Scan for the cell matching the given text and deliver its [x, y] coordinate at center. 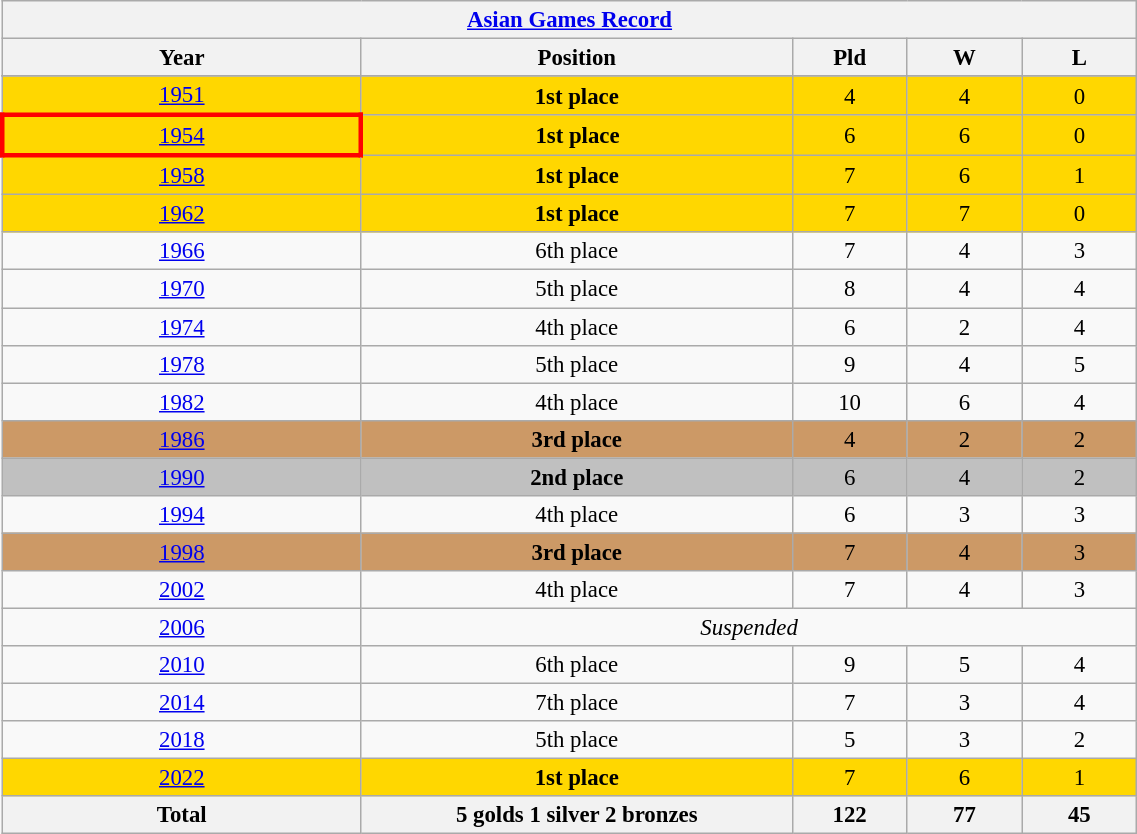
Asian Games Record [570, 20]
77 [964, 815]
1970 [182, 289]
1974 [182, 327]
1990 [182, 477]
Total [182, 815]
2002 [182, 590]
1954 [182, 136]
2010 [182, 665]
1978 [182, 364]
5 golds 1 silver 2 bronzes [576, 815]
W [964, 58]
10 [850, 402]
2006 [182, 627]
1998 [182, 552]
2014 [182, 703]
1966 [182, 251]
45 [1080, 815]
1962 [182, 214]
Pld [850, 58]
Position [576, 58]
1986 [182, 439]
Suspended [749, 627]
8 [850, 289]
1951 [182, 96]
2018 [182, 740]
7th place [576, 703]
122 [850, 815]
1994 [182, 515]
1958 [182, 176]
1982 [182, 402]
2022 [182, 778]
Year [182, 58]
L [1080, 58]
2nd place [576, 477]
